Locate the cell with the specified text and output its [x, y] center coordinate. 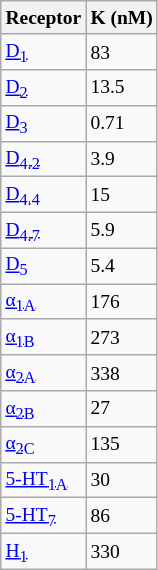
15 [122, 195]
273 [122, 337]
338 [122, 373]
D4.7 [44, 230]
135 [122, 444]
H1 [44, 551]
Receptor [44, 18]
13.5 [122, 88]
α2B [44, 409]
86 [122, 516]
D4.2 [44, 159]
176 [122, 302]
5-HT7 [44, 516]
D3 [44, 123]
α2A [44, 373]
30 [122, 480]
D5 [44, 266]
D2 [44, 88]
K (nM) [122, 18]
α1B [44, 337]
α2C [44, 444]
0.71 [122, 123]
D1 [44, 52]
5.9 [122, 230]
α1A [44, 302]
5-HT1A [44, 480]
83 [122, 52]
27 [122, 409]
3.9 [122, 159]
D4.4 [44, 195]
330 [122, 551]
5.4 [122, 266]
